Determine the [X, Y] coordinate at the center of the cell enclosing the given text.  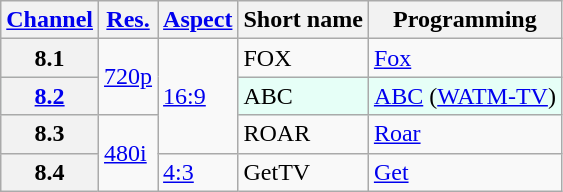
8.1 [50, 58]
480i [128, 153]
ABC (WATM-TV) [464, 96]
Res. [128, 20]
Programming [464, 20]
Fox [464, 58]
ABC [303, 96]
8.2 [50, 96]
4:3 [198, 172]
16:9 [198, 96]
Aspect [198, 20]
GetTV [303, 172]
8.4 [50, 172]
Channel [50, 20]
FOX [303, 58]
Roar [464, 134]
Get [464, 172]
ROAR [303, 134]
Short name [303, 20]
720p [128, 77]
8.3 [50, 134]
